Pinpoint the cell where the given text exists, returning its [X, Y] midpoint coordinate. 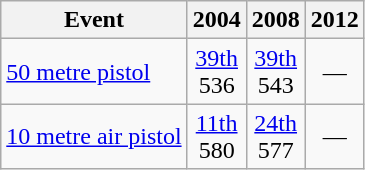
2012 [334, 20]
11th580 [216, 136]
39th543 [276, 72]
39th536 [216, 72]
2004 [216, 20]
10 metre air pistol [94, 136]
50 metre pistol [94, 72]
24th577 [276, 136]
2008 [276, 20]
Event [94, 20]
